Return [X, Y] of the center of cell containing provided text 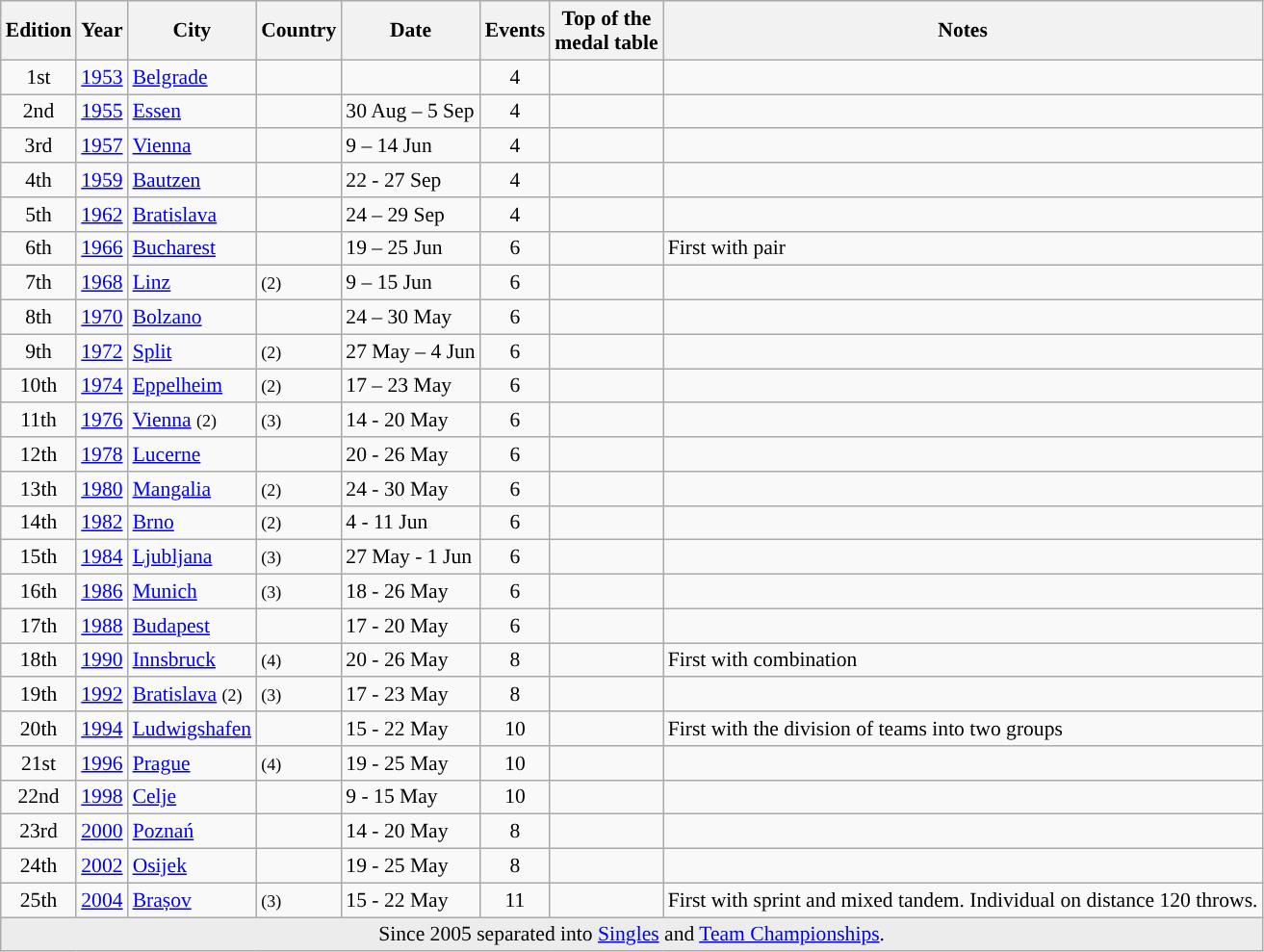
Country [298, 31]
1966 [102, 248]
First with combination [963, 660]
1976 [102, 421]
5th [39, 215]
2nd [39, 112]
17th [39, 626]
First with pair [963, 248]
First with sprint and mixed tandem. Individual on distance 120 throws. [963, 900]
20th [39, 729]
1962 [102, 215]
1996 [102, 763]
30 Aug – 5 Sep [410, 112]
1st [39, 77]
3rd [39, 146]
19th [39, 695]
11th [39, 421]
24 - 30 May [410, 489]
1994 [102, 729]
Poznań [193, 832]
Brno [193, 523]
27 May – 4 Jun [410, 351]
Top of themedal table [606, 31]
Osijek [193, 866]
10th [39, 386]
23rd [39, 832]
14th [39, 523]
Events [515, 31]
1972 [102, 351]
16th [39, 592]
1959 [102, 180]
Brașov [193, 900]
17 - 20 May [410, 626]
22 - 27 Sep [410, 180]
25th [39, 900]
18 - 26 May [410, 592]
Bratislava (2) [193, 695]
Budapest [193, 626]
24 – 29 Sep [410, 215]
27 May - 1 Jun [410, 557]
2000 [102, 832]
1988 [102, 626]
Vienna [193, 146]
1990 [102, 660]
24 – 30 May [410, 318]
Linz [193, 283]
13th [39, 489]
6th [39, 248]
First with the division of teams into two groups [963, 729]
Date [410, 31]
11 [515, 900]
Prague [193, 763]
Notes [963, 31]
2002 [102, 866]
12th [39, 454]
Bautzen [193, 180]
4th [39, 180]
Vienna (2) [193, 421]
Celje [193, 797]
Bucharest [193, 248]
Ludwigshafen [193, 729]
17 – 23 May [410, 386]
9 – 14 Jun [410, 146]
1998 [102, 797]
15th [39, 557]
24th [39, 866]
City [193, 31]
Bolzano [193, 318]
1968 [102, 283]
Year [102, 31]
Split [193, 351]
1955 [102, 112]
Belgrade [193, 77]
Edition [39, 31]
Munich [193, 592]
4 - 11 Jun [410, 523]
19 – 25 Jun [410, 248]
Innsbruck [193, 660]
1953 [102, 77]
1982 [102, 523]
Ljubljana [193, 557]
1992 [102, 695]
1978 [102, 454]
Essen [193, 112]
9 - 15 May [410, 797]
9th [39, 351]
1984 [102, 557]
Lucerne [193, 454]
8th [39, 318]
Eppelheim [193, 386]
Mangalia [193, 489]
Since 2005 separated into Singles and Team Championships. [632, 935]
17 - 23 May [410, 695]
1986 [102, 592]
7th [39, 283]
2004 [102, 900]
18th [39, 660]
1970 [102, 318]
1957 [102, 146]
Bratislava [193, 215]
1974 [102, 386]
22nd [39, 797]
1980 [102, 489]
9 – 15 Jun [410, 283]
21st [39, 763]
